Identify which cell holds the provided text, then report its (x, y) central coordinate. 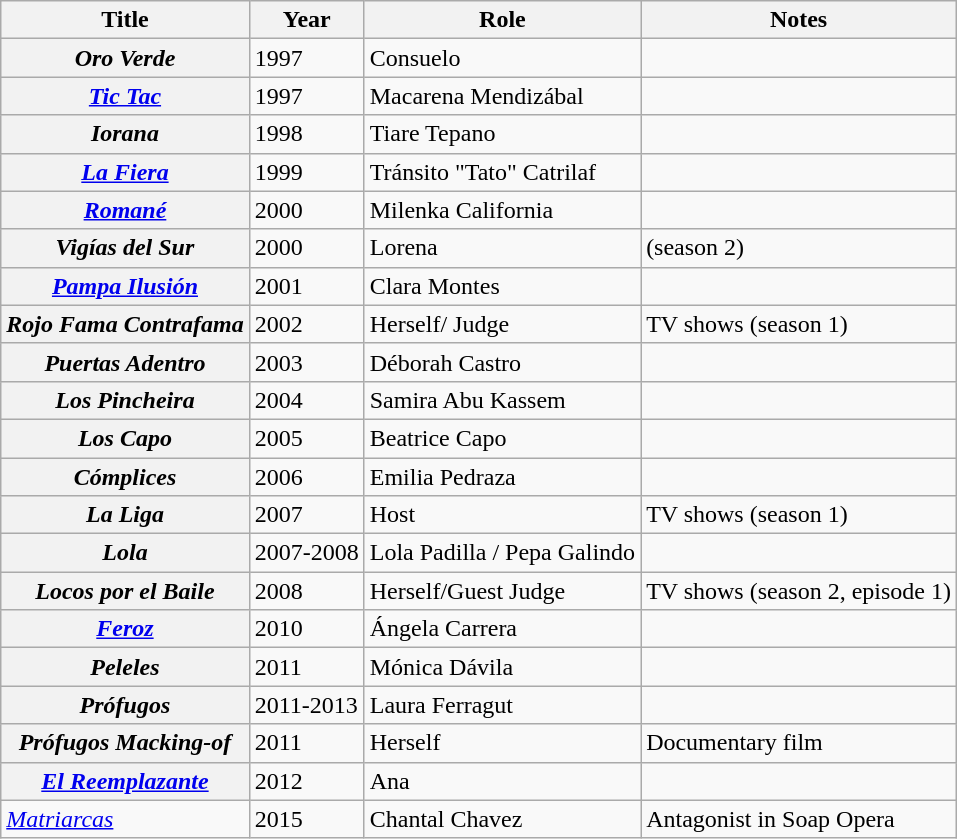
2007-2008 (306, 553)
1999 (306, 172)
Romané (125, 210)
Herself/Guest Judge (502, 591)
Matriarcas (125, 819)
2011-2013 (306, 705)
Title (125, 20)
Prófugos (125, 705)
Rojo Fama Contrafama (125, 324)
TV shows (season 2, episode 1) (799, 591)
La Liga (125, 515)
Ángela Carrera (502, 629)
Cómplices (125, 477)
Iorana (125, 134)
Mónica Dávila (502, 667)
2002 (306, 324)
Tránsito "Tato" Catrilaf (502, 172)
El Reemplazante (125, 781)
Documentary film (799, 743)
Laura Ferragut (502, 705)
2005 (306, 438)
2001 (306, 286)
2010 (306, 629)
Chantal Chavez (502, 819)
2012 (306, 781)
Oro Verde (125, 58)
Lorena (502, 248)
Host (502, 515)
Ana (502, 781)
Herself/ Judge (502, 324)
Tiare Tepano (502, 134)
Tic Tac (125, 96)
Los Capo (125, 438)
2008 (306, 591)
2004 (306, 400)
1998 (306, 134)
Locos por el Baile (125, 591)
Prófugos Macking-of (125, 743)
2003 (306, 362)
2015 (306, 819)
La Fiera (125, 172)
Emilia Pedraza (502, 477)
(season 2) (799, 248)
Consuelo (502, 58)
Samira Abu Kassem (502, 400)
Peleles (125, 667)
Antagonist in Soap Opera (799, 819)
Déborah Castro (502, 362)
2006 (306, 477)
Los Pincheira (125, 400)
Notes (799, 20)
Beatrice Capo (502, 438)
Lola (125, 553)
Feroz (125, 629)
Lola Padilla / Pepa Galindo (502, 553)
2007 (306, 515)
Vigías del Sur (125, 248)
Clara Montes (502, 286)
Role (502, 20)
Puertas Adentro (125, 362)
Herself (502, 743)
Milenka California (502, 210)
Year (306, 20)
Macarena Mendizábal (502, 96)
Pampa Ilusión (125, 286)
